Determine the [x, y] coordinate at the center of the cell enclosing the given text.  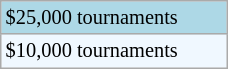
$25,000 tournaments [114, 17]
$10,000 tournaments [114, 51]
